From the cell containing the given text, extract its center point as [x, y] coordinate. 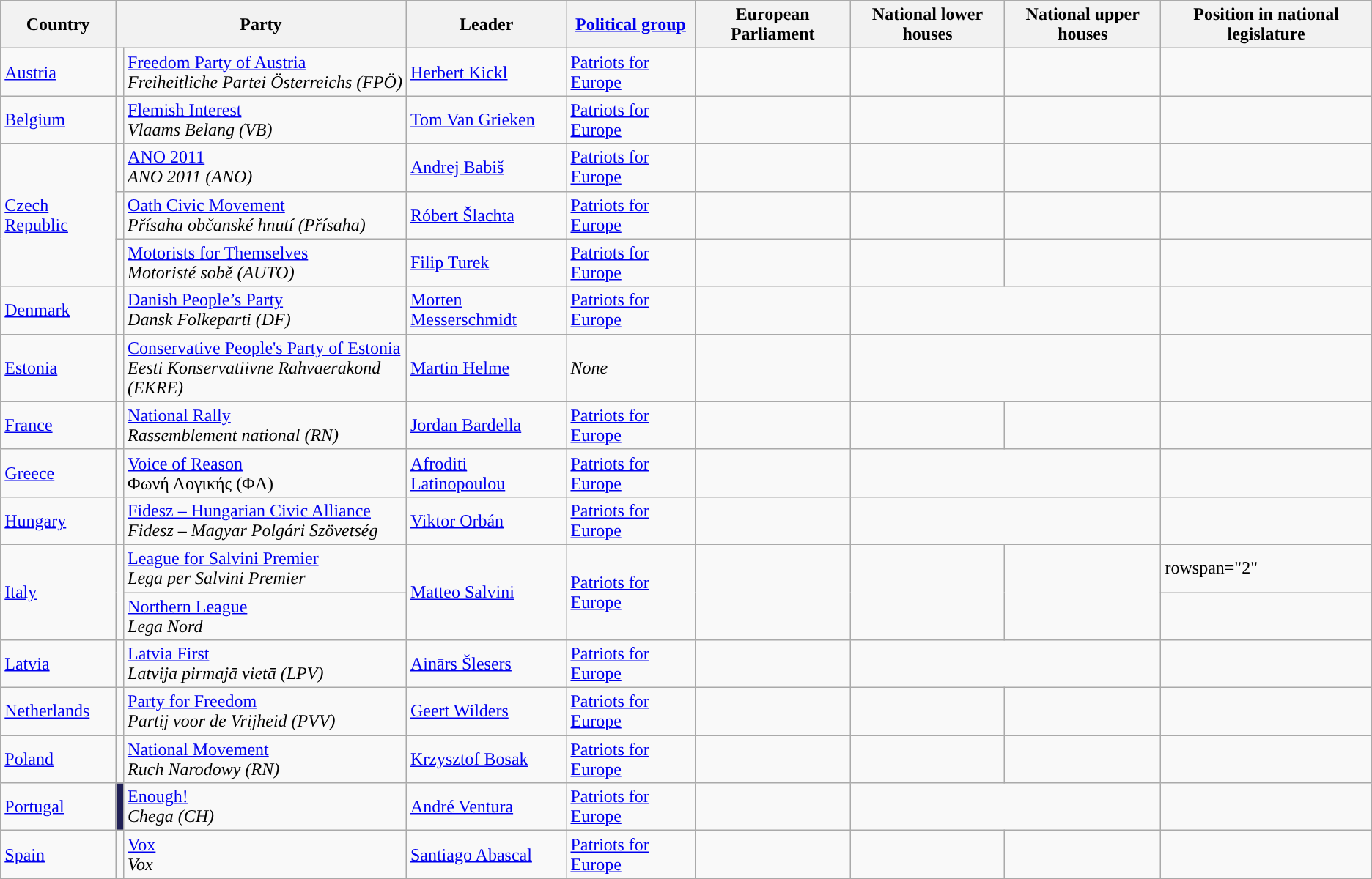
André Ventura [487, 807]
Hungary [59, 520]
Portugal [59, 807]
Afroditi Latinopoulou [487, 473]
Poland [59, 759]
Ainārs Šlesers [487, 664]
Santiago Abascal [487, 854]
Viktor Orbán [487, 520]
Czech Republic [59, 215]
Jordan Bardella [487, 425]
Krzysztof Bosak [487, 759]
Filip Turek [487, 262]
Freedom Party of AustriaFreiheitliche Partei Österreichs (FPÖ) [265, 72]
France [59, 425]
Tom Van Grieken [487, 120]
Belgium [59, 120]
National upper houses [1083, 25]
Party for FreedomPartij voor de Vrijheid (PVV) [265, 712]
Geert Wilders [487, 712]
Latvia [59, 664]
Party [261, 25]
Spain [59, 854]
League for Salvini PremierLega per Salvini Premier [265, 568]
National RallyRassemblement national (RN) [265, 425]
Greece [59, 473]
National MovementRuch Narodowy (RN) [265, 759]
Northern LeagueLega Nord [265, 615]
VoxVox [265, 854]
Flemish InterestVlaams Belang (VB) [265, 120]
Latvia FirstLatvija pirmajā vietā (LPV) [265, 664]
Fidesz – Hungarian Civic AllianceFidesz – Magyar Polgári Szövetség [265, 520]
Martin Helme [487, 368]
Leader [487, 25]
Conservative People's Party of EstoniaEesti Konservatiivne Rahvaerakond (EKRE) [265, 368]
Danish People’s PartyDansk Folkeparti (DF) [265, 311]
Italy [59, 592]
Herbert Kickl [487, 72]
Motorists for ThemselvesMotoristé sobě (AUTO) [265, 262]
Matteo Salvini [487, 592]
ANO 2011ANO 2011 (ANO) [265, 167]
Estonia [59, 368]
National lower houses [927, 25]
Oath Civic MovementPřísaha občanské hnutí (Přísaha) [265, 215]
Morten Messerschmidt [487, 311]
Denmark [59, 311]
Austria [59, 72]
Andrej Babiš [487, 167]
Enough!Chega (CH) [265, 807]
Voice of ReasonΦωνή Λογικής (ΦΛ) [265, 473]
Country [59, 25]
Róbert Šlachta [487, 215]
Netherlands [59, 712]
Political group [630, 25]
None [630, 368]
rowspan="2" [1266, 568]
Position in national legislature [1266, 25]
European Parliament [772, 25]
